Detect which cell encompasses the target text, then output its (X, Y) center coordinate. 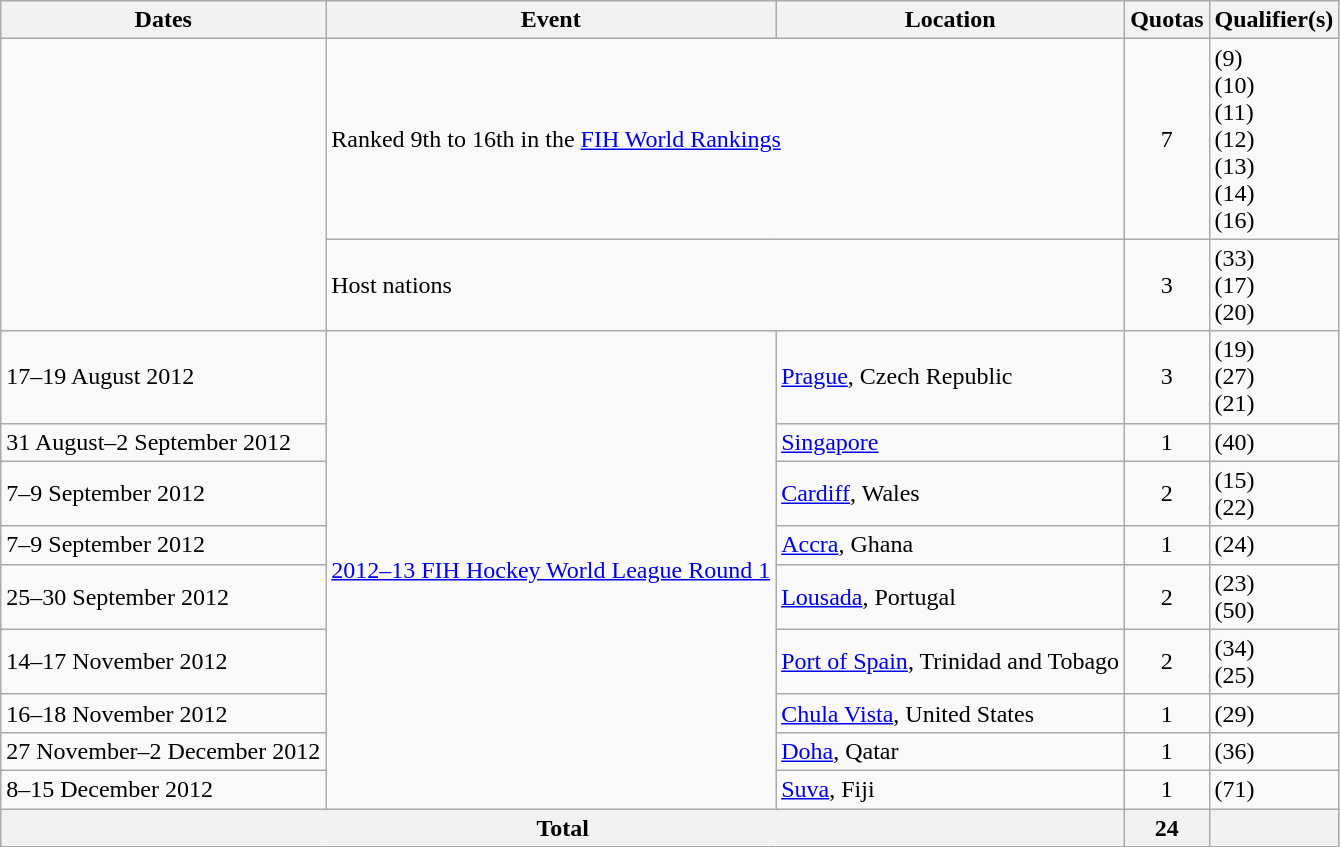
Accra, Ghana (950, 545)
25–30 September 2012 (164, 596)
Location (950, 20)
31 August–2 September 2012 (164, 442)
8–15 December 2012 (164, 789)
14–17 November 2012 (164, 662)
Host nations (726, 285)
Suva, Fiji (950, 789)
(24) (1274, 545)
(71) (1274, 789)
Prague, Czech Republic (950, 377)
7 (1167, 139)
(33) (17) (20) (1274, 285)
Quotas (1167, 20)
2012–13 FIH Hockey World League Round 1 (551, 570)
(9) (10) (11) (12) (13) (14) (16) (1274, 139)
(15) (22) (1274, 494)
Port of Spain, Trinidad and Tobago (950, 662)
(40) (1274, 442)
Chula Vista, United States (950, 713)
(34) (25) (1274, 662)
(19) (27) (21) (1274, 377)
Dates (164, 20)
24 (1167, 827)
(29) (1274, 713)
Singapore (950, 442)
16–18 November 2012 (164, 713)
(23) (50) (1274, 596)
Ranked 9th to 16th in the FIH World Rankings (726, 139)
Cardiff, Wales (950, 494)
Doha, Qatar (950, 751)
27 November–2 December 2012 (164, 751)
(36) (1274, 751)
Lousada, Portugal (950, 596)
Qualifier(s) (1274, 20)
Event (551, 20)
Total (563, 827)
17–19 August 2012 (164, 377)
